Capture the cell that displays the provided text and extract its [X, Y] central coordinate. 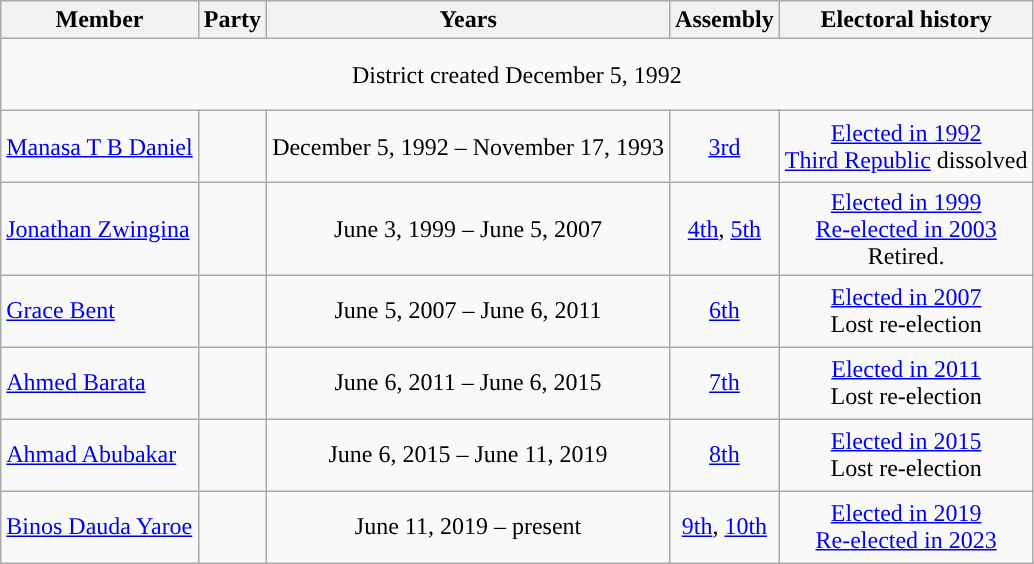
3rd [725, 147]
Jonathan Zwingina [100, 229]
4th, 5th [725, 229]
Electoral history [906, 20]
June 11, 2019 – present [468, 527]
Elected in 2011Lost re-election [906, 383]
Elected in 1999Re-elected in 2003Retired. [906, 229]
6th [725, 311]
7th [725, 383]
9th, 10th [725, 527]
Elected in 2019Re-elected in 2023 [906, 527]
Ahmed Barata [100, 383]
Binos Dauda Yaroe [100, 527]
District created December 5, 1992 [517, 75]
Party [232, 20]
Assembly [725, 20]
June 6, 2011 – June 6, 2015 [468, 383]
December 5, 1992 – November 17, 1993 [468, 147]
Grace Bent [100, 311]
Elected in 2015Lost re-election [906, 455]
8th [725, 455]
Years [468, 20]
June 5, 2007 – June 6, 2011 [468, 311]
Ahmad Abubakar [100, 455]
Member [100, 20]
Manasa T B Daniel [100, 147]
Elected in 1992Third Republic dissolved [906, 147]
June 6, 2015 – June 11, 2019 [468, 455]
June 3, 1999 – June 5, 2007 [468, 229]
Elected in 2007Lost re-election [906, 311]
